Locate the cell with the specified text and output its [x, y] center coordinate. 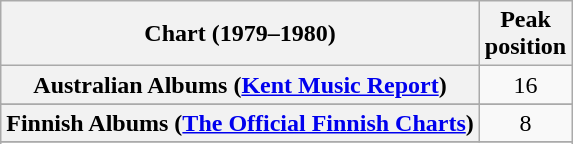
Finnish Albums (The Official Finnish Charts) [240, 123]
Australian Albums (Kent Music Report) [240, 85]
8 [525, 123]
16 [525, 85]
Chart (1979–1980) [240, 34]
Peakposition [525, 34]
